Identify which cell holds the provided text, then report its (X, Y) central coordinate. 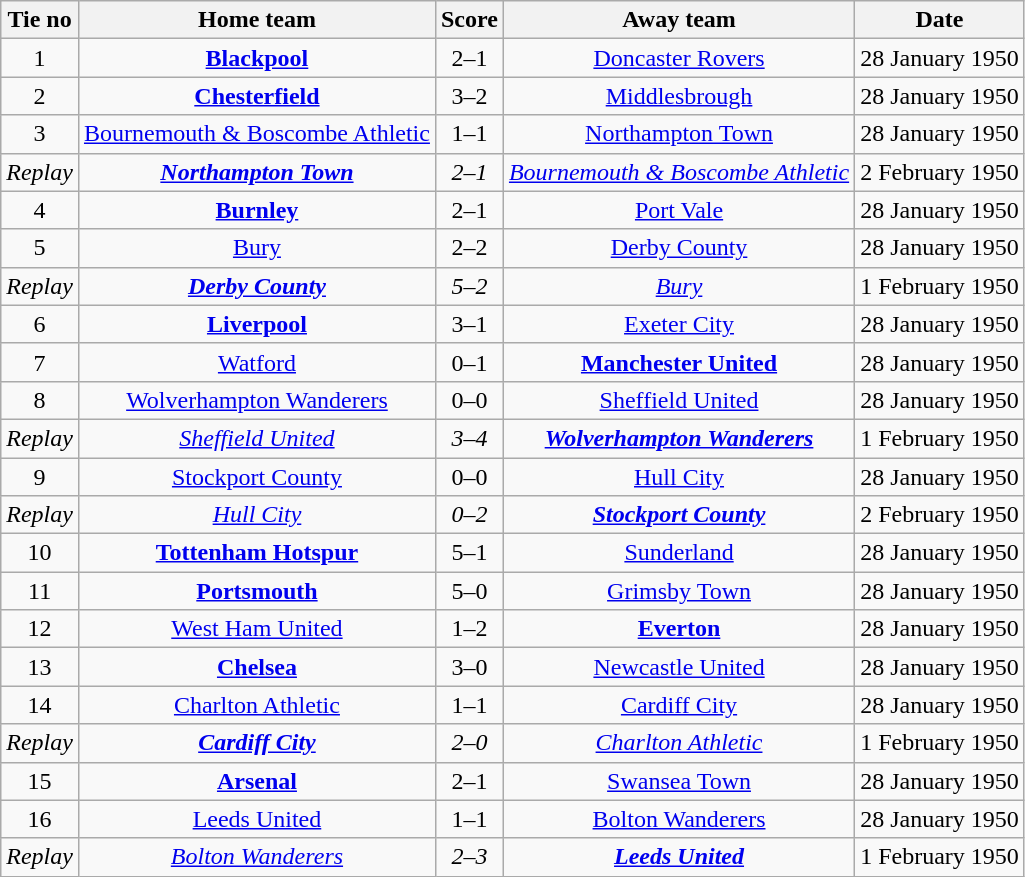
Sunderland (678, 553)
3–1 (469, 324)
Tottenham Hotspur (256, 553)
0–2 (469, 515)
Home team (256, 20)
1–2 (469, 629)
2–3 (469, 857)
Portsmouth (256, 591)
Date (940, 20)
Port Vale (678, 210)
0–1 (469, 362)
Everton (678, 629)
Chelsea (256, 667)
Liverpool (256, 324)
Tie no (40, 20)
Arsenal (256, 781)
Watford (256, 362)
Burnley (256, 210)
15 (40, 781)
Blackpool (256, 58)
2–2 (469, 248)
3 (40, 134)
16 (40, 819)
Middlesbrough (678, 96)
West Ham United (256, 629)
4 (40, 210)
9 (40, 477)
1 (40, 58)
13 (40, 667)
Manchester United (678, 362)
8 (40, 400)
3–4 (469, 438)
14 (40, 705)
6 (40, 324)
Grimsby Town (678, 591)
Swansea Town (678, 781)
11 (40, 591)
3–0 (469, 667)
Away team (678, 20)
Exeter City (678, 324)
Score (469, 20)
Newcastle United (678, 667)
5–1 (469, 553)
7 (40, 362)
2–0 (469, 743)
5–2 (469, 286)
2 (40, 96)
Doncaster Rovers (678, 58)
10 (40, 553)
3–2 (469, 96)
12 (40, 629)
5 (40, 248)
Chesterfield (256, 96)
5–0 (469, 591)
